Detect which cell encompasses the target text, then output its [x, y] center coordinate. 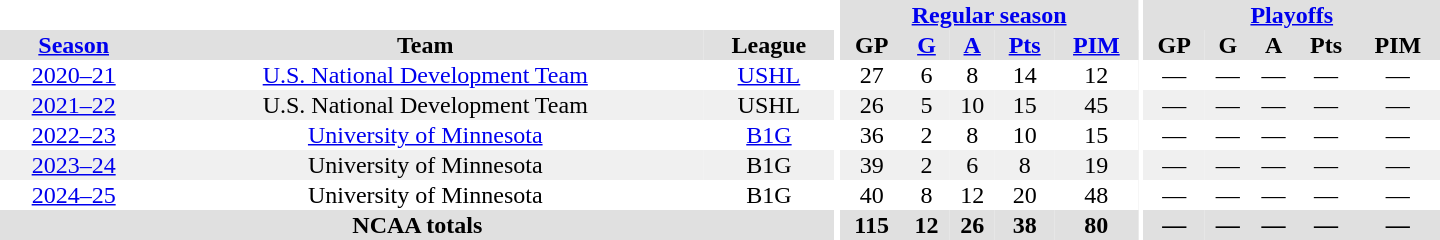
2021–22 [74, 105]
48 [1096, 195]
39 [872, 165]
NCAA totals [418, 225]
115 [872, 225]
36 [872, 135]
Team [425, 45]
38 [1024, 225]
2023–24 [74, 165]
5 [927, 105]
2022–23 [74, 135]
Season [74, 45]
27 [872, 75]
45 [1096, 105]
Playoffs [1292, 15]
40 [872, 195]
2020–21 [74, 75]
2024–25 [74, 195]
Regular season [990, 15]
80 [1096, 225]
14 [1024, 75]
League [769, 45]
20 [1024, 195]
19 [1096, 165]
